For the text-containing cell, return its midpoint in (X, Y) coordinate format. 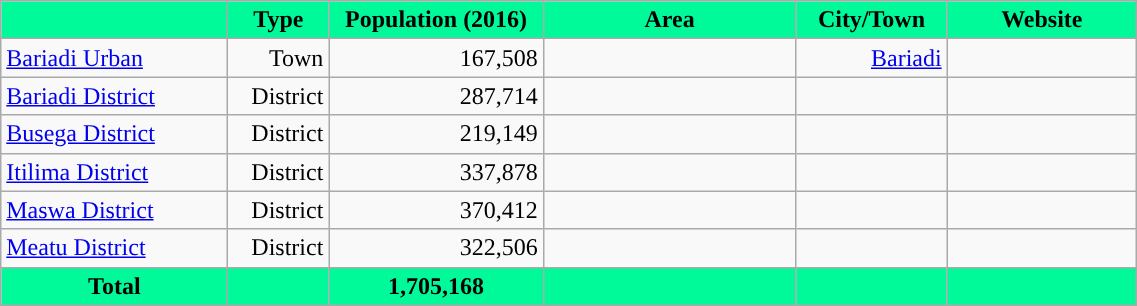
Website (1042, 20)
337,878 (436, 172)
370,412 (436, 210)
Bariadi (872, 58)
Meatu District (114, 248)
1,705,168 (436, 286)
City/Town (872, 20)
Bariadi District (114, 96)
Area (669, 20)
322,506 (436, 248)
Itilima District (114, 172)
Town (278, 58)
Total (114, 286)
Type (278, 20)
Population (2016) (436, 20)
167,508 (436, 58)
Maswa District (114, 210)
Bariadi Urban (114, 58)
287,714 (436, 96)
Busega District (114, 134)
219,149 (436, 134)
